Output the (x, y) coordinate of the center of the cell containing the given text.  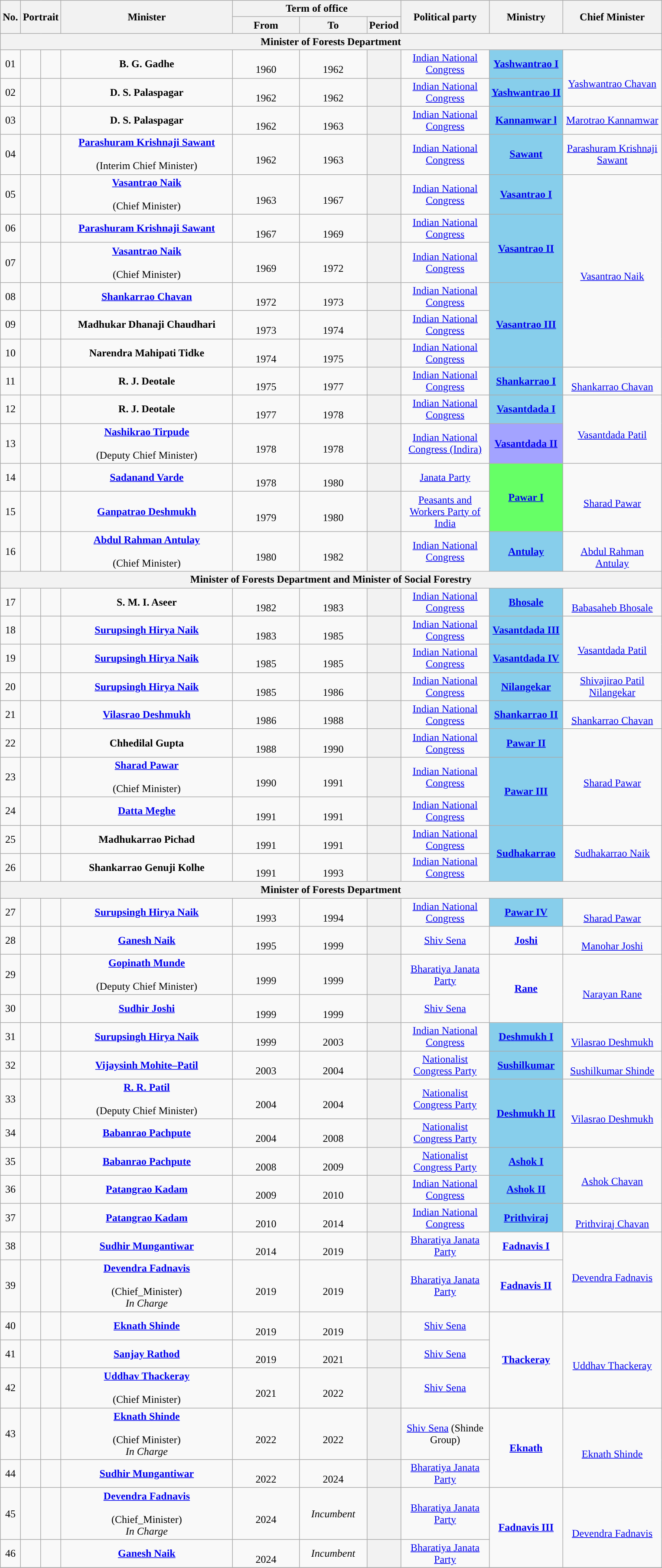
30 (10, 1008)
43 (10, 1434)
09 (10, 324)
1994 (333, 912)
07 (10, 262)
Pawar IV (526, 912)
05 (10, 194)
17 (10, 602)
25 (10, 839)
Prithviraj Chavan (612, 1217)
Minister (147, 17)
Deshmukh I (526, 1037)
B. G. Gadhe (147, 64)
Uddhav Thackeray (612, 1360)
21 (10, 714)
Sushilkumar Shinde (612, 1065)
18 (10, 630)
Sudhir Joshi (147, 1008)
13 (10, 443)
35 (10, 1161)
Ashok I (526, 1161)
Pawar II (526, 743)
Fadnavis I (526, 1246)
22 (10, 743)
Vasantrao II (526, 248)
Ministry (526, 17)
01 (10, 64)
Pawar I (526, 498)
From (266, 25)
Nashikrao Tirpude (Deputy Chief Minister) (147, 443)
16 (10, 551)
Yashwantrao II (526, 92)
Shankarrao I (526, 381)
Indian National Congress (Indira) (445, 443)
45 (10, 1514)
S. M. I. Aseer (147, 602)
1960 (266, 64)
Vasantdada II (526, 443)
37 (10, 1217)
Sanjay Rathod (147, 1354)
Vasantrao Naik (612, 271)
Ashok II (526, 1190)
Abdul Rahman Antulay (Chief Minister) (147, 551)
Yashwantrao I (526, 64)
Vasantrao I (526, 194)
Minister of Forests Department and Minister of Social Forestry (331, 580)
Peasants and Workers Party of India (445, 512)
Shankarrao II (526, 714)
Joshi (526, 941)
No. (10, 17)
14 (10, 478)
10 (10, 353)
44 (10, 1474)
36 (10, 1190)
Gopinath Munde (Deputy Chief Minister) (147, 975)
Chhedilal Gupta (147, 743)
Prithviraj (526, 1217)
19 (10, 658)
02 (10, 92)
1995 (266, 941)
Portrait (41, 17)
08 (10, 297)
04 (10, 154)
Datta Meghe (147, 811)
Vasantdada III (526, 630)
Narendra Mahipati Tidke (147, 353)
Bhosale (526, 602)
Thackeray (526, 1360)
Madhukar Dhanaji Chaudhari (147, 324)
Yashwantrao Chavan (612, 78)
Shiv Sena (Shinde Group) (445, 1434)
Narayan Rane (612, 988)
Ganpatrao Deshmukh (147, 512)
Parashuram Krishnaji Sawant (Interim Chief Minister) (147, 154)
Eknath (526, 1448)
40 (10, 1326)
34 (10, 1133)
Deshmukh II (526, 1113)
Eknath Shinde (Chief Minister)In Charge (147, 1434)
Sharad Pawar (Chief Minister) (147, 777)
To (333, 25)
Vijaysinh Mohite–Patil (147, 1065)
Vasantdada IV (526, 658)
Vasantrao III (526, 324)
28 (10, 941)
Babasaheb Bhosale (612, 602)
Chief Minister (612, 17)
Uddhav Thackeray (Chief Minister) (147, 1388)
Pawar III (526, 791)
Sawant (526, 154)
Kannamwar l (526, 121)
26 (10, 868)
Ashok Chavan (612, 1175)
Sudhakarrao Naik (612, 854)
Nilangekar (526, 687)
38 (10, 1246)
Vasantdada I (526, 409)
39 (10, 1286)
Marotrao Kannamwar (612, 121)
Sushilkumar (526, 1065)
46 (10, 1554)
03 (10, 121)
20 (10, 687)
Abdul Rahman Antulay (612, 551)
06 (10, 228)
Political party (445, 17)
29 (10, 975)
41 (10, 1354)
27 (10, 912)
Sudhakarrao (526, 854)
42 (10, 1388)
Period (384, 25)
32 (10, 1065)
11 (10, 381)
Antulay (526, 551)
Rane (526, 988)
31 (10, 1037)
15 (10, 512)
Manohar Joshi (612, 941)
12 (10, 409)
Shivajirao Patil Nilangekar (612, 687)
Term of office (316, 9)
23 (10, 777)
1979 (266, 512)
Sadanand Varde (147, 478)
Madhukarrao Pichad (147, 839)
Janata Party (445, 478)
24 (10, 811)
R. R. Patil (Deputy Chief Minister) (147, 1099)
Fadnavis II (526, 1286)
Fadnavis III (526, 1528)
Shankarrao Genuji Kolhe (147, 868)
33 (10, 1099)
